Extract the [x, y] coordinate from the center of the cell holding the provided text.  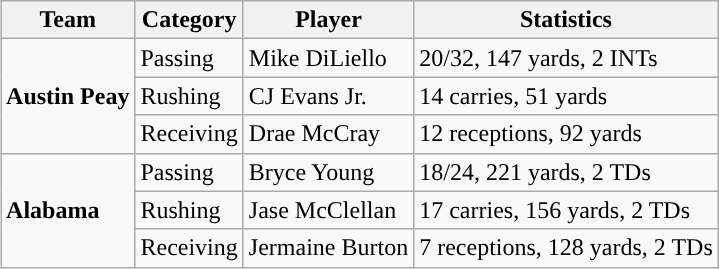
Jermaine Burton [328, 248]
17 carries, 156 yards, 2 TDs [566, 210]
18/24, 221 yards, 2 TDs [566, 172]
Alabama [68, 210]
Statistics [566, 20]
Bryce Young [328, 172]
12 receptions, 92 yards [566, 134]
Jase McClellan [328, 210]
14 carries, 51 yards [566, 96]
Category [189, 20]
CJ Evans Jr. [328, 96]
Player [328, 20]
Team [68, 20]
Mike DiLiello [328, 58]
Austin Peay [68, 96]
7 receptions, 128 yards, 2 TDs [566, 248]
Drae McCray [328, 134]
20/32, 147 yards, 2 INTs [566, 58]
